Extract the (x, y) coordinate from the center of the cell holding the provided text.  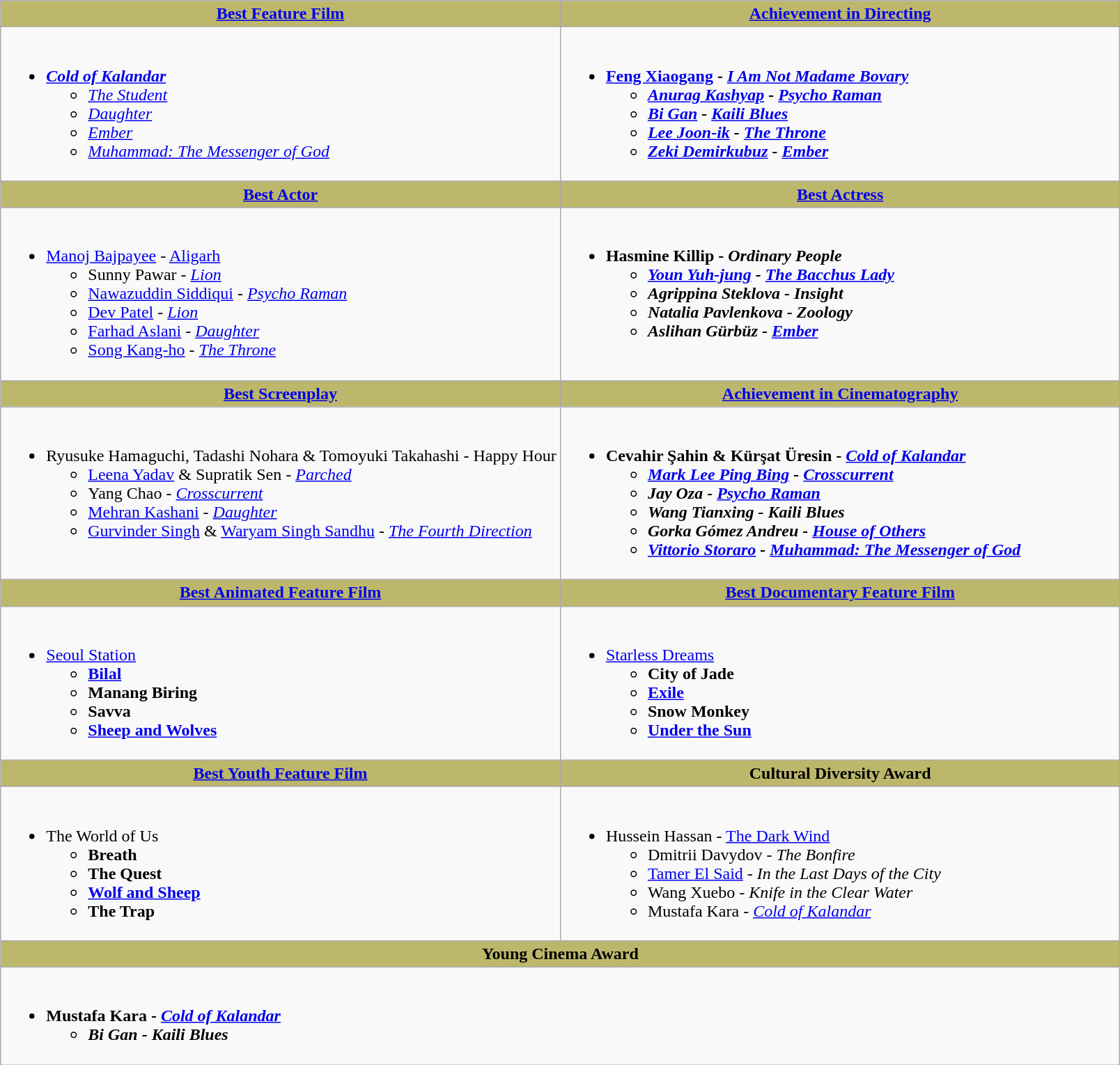
Hasmine Killip - Ordinary People Youn Yuh-jung - The Bacchus Lady Agrippina Steklova - Insight Natalia Pavlenkova - Zoology Aslihan Gürbüz - Ember (840, 294)
Cultural Diversity Award (840, 773)
Feng Xiaogang - I Am Not Madame Bovary Anurag Kashyap - Psycho Raman Bi Gan - Kaili Blues Lee Joon-ik - The Throne Zeki Demirkubuz - Ember (840, 104)
The World of Us Breath The Quest Wolf and Sheep The Trap (281, 864)
Best Actor (281, 194)
Young Cinema Award (560, 954)
Best Animated Feature Film (281, 593)
Best Documentary Feature Film (840, 593)
Manoj Bajpayee - Aligarh Sunny Pawar - Lion Nawazuddin Siddiqui - Psycho Raman Dev Patel - Lion Farhad Aslani - Daughter Song Kang-ho - The Throne (281, 294)
Seoul Station Bilal Manang Biring Savva Sheep and Wolves (281, 683)
Achievement in Cinematography (840, 394)
Mustafa Kara - Cold of Kalandar Bi Gan - Kaili Blues (560, 1016)
Best Feature Film (281, 14)
Best Screenplay (281, 394)
Best Youth Feature Film (281, 773)
Best Actress (840, 194)
Cold of Kalandar The Student Daughter Ember Muhammad: The Messenger of God (281, 104)
Achievement in Directing (840, 14)
Starless Dreams City of Jade Exile Snow Monkey Under the Sun (840, 683)
